Pinpoint the cell where the given text exists, returning its (X, Y) midpoint coordinate. 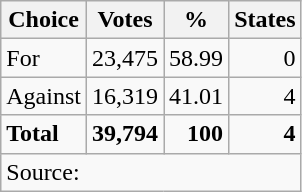
58.99 (196, 58)
41.01 (196, 96)
Votes (124, 20)
Source: (151, 172)
Choice (44, 20)
Total (44, 134)
0 (265, 58)
Against (44, 96)
States (265, 20)
39,794 (124, 134)
23,475 (124, 58)
100 (196, 134)
% (196, 20)
16,319 (124, 96)
For (44, 58)
